Capture the cell that displays the provided text and extract its [x, y] central coordinate. 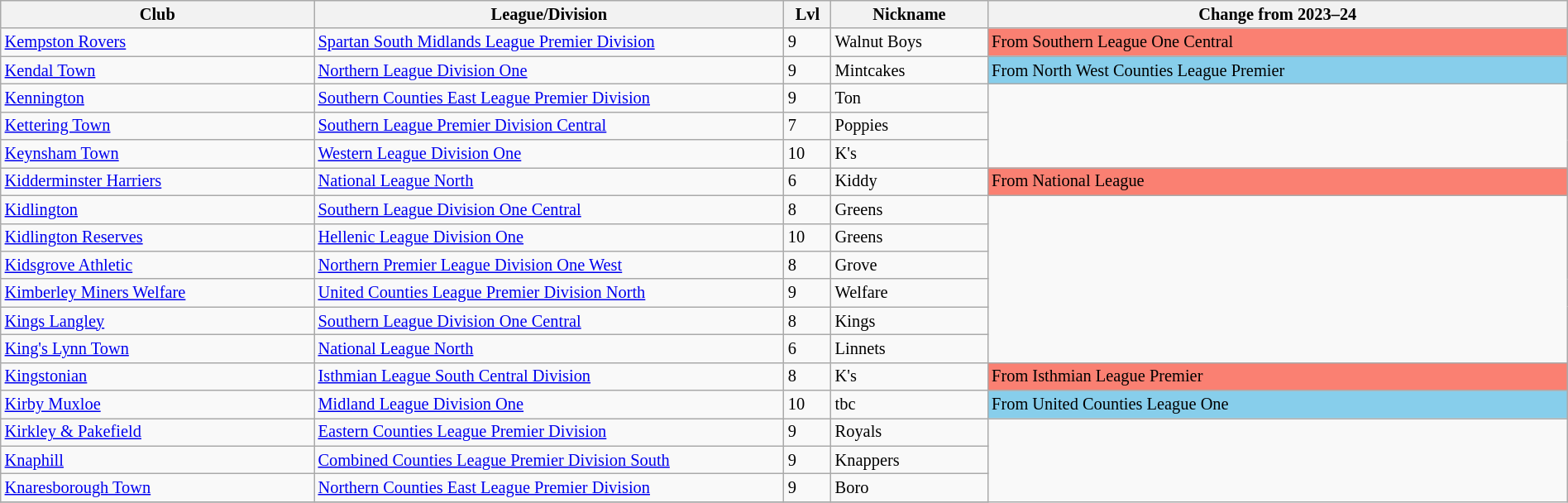
Northern Premier League Division One West [549, 265]
Isthmian League South Central Division [549, 376]
Kiddy [910, 181]
Hellenic League Division One [549, 237]
Lvl [807, 14]
Southern Counties East League Premier Division [549, 98]
Kings [910, 321]
Boro [910, 487]
Nickname [910, 14]
Northern Counties East League Premier Division [549, 487]
Walnut Boys [910, 42]
Combined Counties League Premier Division South [549, 460]
From National League [1277, 181]
Ton [910, 98]
Eastern Counties League Premier Division [549, 432]
Kidlington [157, 209]
Southern League Premier Division Central [549, 126]
From Isthmian League Premier [1277, 376]
Poppies [910, 126]
Western League Division One [549, 154]
Northern League Division One [549, 70]
Kettering Town [157, 126]
Spartan South Midlands League Premier Division [549, 42]
Royals [910, 432]
Knaresborough Town [157, 487]
King's Lynn Town [157, 348]
Mintcakes [910, 70]
Kempston Rovers [157, 42]
Kingstonian [157, 376]
United Counties League Premier Division North [549, 293]
Kimberley Miners Welfare [157, 293]
League/Division [549, 14]
Linnets [910, 348]
From North West Counties League Premier [1277, 70]
Club [157, 14]
From United Counties League One [1277, 405]
Kirby Muxloe [157, 405]
From Southern League One Central [1277, 42]
Midland League Division One [549, 405]
Knappers [910, 460]
Knaphill [157, 460]
Grove [910, 265]
7 [807, 126]
Kendal Town [157, 70]
Kidderminster Harriers [157, 181]
Kings Langley [157, 321]
Keynsham Town [157, 154]
Kirkley & Pakefield [157, 432]
Kidsgrove Athletic [157, 265]
Welfare [910, 293]
Kennington [157, 98]
Kidlington Reserves [157, 237]
Change from 2023–24 [1277, 14]
tbc [910, 405]
